Find where the given text appears and provide that cell's center as [x, y] coordinate. 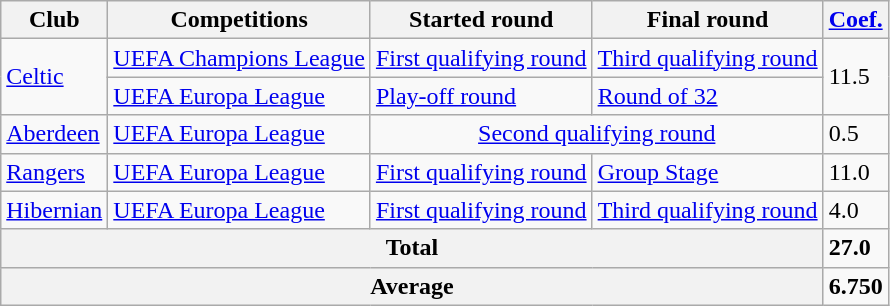
Hibernian [54, 210]
Play-off round [481, 96]
11.0 [856, 172]
11.5 [856, 77]
Coef. [856, 20]
Second qualifying round [596, 134]
Group Stage [708, 172]
Round of 32 [708, 96]
Final round [708, 20]
4.0 [856, 210]
6.750 [856, 286]
Started round [481, 20]
Aberdeen [54, 134]
Club [54, 20]
Average [412, 286]
Competitions [240, 20]
Rangers [54, 172]
Total [412, 248]
UEFA Champions League [240, 58]
0.5 [856, 134]
27.0 [856, 248]
Celtic [54, 77]
